Return the (x, y) coordinate for the center point of the cell that contains the specified text.  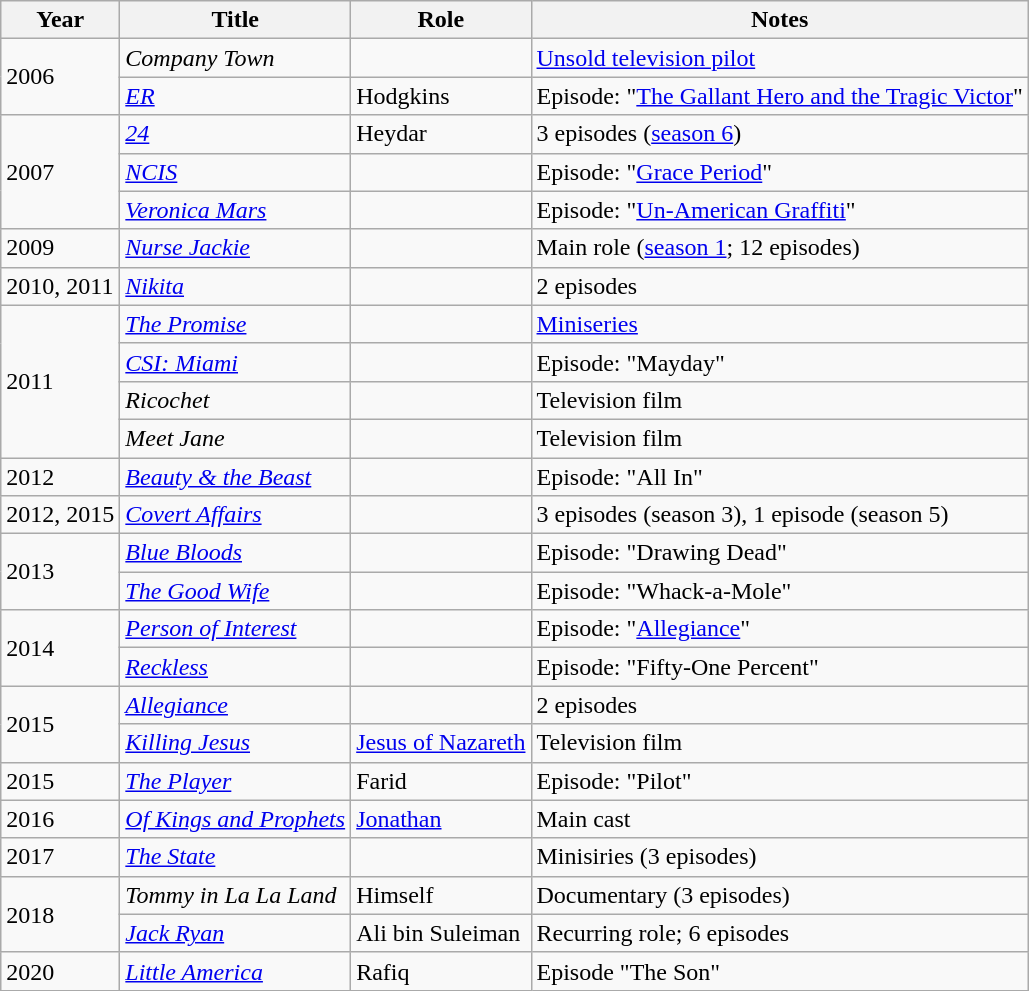
2011 (60, 381)
2006 (60, 77)
Nurse Jackie (236, 248)
Episode: "Un-American Graffiti" (780, 210)
2013 (60, 572)
3 episodes (season 6) (780, 134)
Episode: "The Gallant Hero and the Tragic Victor" (780, 96)
ER (236, 96)
Company Town (236, 58)
Role (441, 20)
Allegiance (236, 705)
2020 (60, 971)
Jonathan (441, 819)
Hodgkins (441, 96)
Nikita (236, 286)
Person of Interest (236, 629)
3 episodes (season 3), 1 episode (season 5) (780, 515)
The Good Wife (236, 591)
Meet Jane (236, 438)
Miniseries (780, 324)
2017 (60, 857)
Rafiq (441, 971)
Beauty & the Beast (236, 477)
Of Kings and Prophets (236, 819)
Documentary (3 episodes) (780, 895)
2018 (60, 914)
Heydar (441, 134)
Episode: "Mayday" (780, 362)
Episode "The Son" (780, 971)
Reckless (236, 667)
Unsold television pilot (780, 58)
Killing Jesus (236, 743)
2012, 2015 (60, 515)
Episode: "Allegiance" (780, 629)
Farid (441, 781)
Blue Bloods (236, 553)
Jesus of Nazareth (441, 743)
Episode: "Fifty-One Percent" (780, 667)
Little America (236, 971)
The State (236, 857)
Episode: "Pilot" (780, 781)
2010, 2011 (60, 286)
NCIS (236, 172)
Jack Ryan (236, 933)
Main role (season 1; 12 episodes) (780, 248)
2016 (60, 819)
24 (236, 134)
The Promise (236, 324)
Episode: "Drawing Dead" (780, 553)
Episode: "All In" (780, 477)
Minisiries (3 episodes) (780, 857)
2014 (60, 648)
2007 (60, 172)
Notes (780, 20)
Tommy in La La Land (236, 895)
Episode: "Whack-a-Mole" (780, 591)
Himself (441, 895)
Main cast (780, 819)
Year (60, 20)
Recurring role; 6 episodes (780, 933)
Title (236, 20)
2009 (60, 248)
Ricochet (236, 400)
Veronica Mars (236, 210)
The Player (236, 781)
Covert Affairs (236, 515)
2012 (60, 477)
CSI: Miami (236, 362)
Ali bin Suleiman (441, 933)
Episode: "Grace Period" (780, 172)
